Locate the cell with the specified text and output its (X, Y) center coordinate. 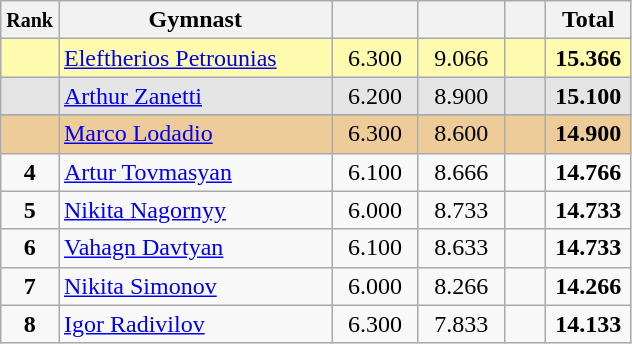
7.833 (461, 324)
15.100 (588, 96)
Nikita Simonov (195, 286)
Total (588, 20)
8 (30, 324)
Igor Radivilov (195, 324)
6.200 (375, 96)
8.733 (461, 210)
8.600 (461, 134)
8.900 (461, 96)
7 (30, 286)
8.666 (461, 172)
5 (30, 210)
9.066 (461, 58)
6 (30, 248)
14.266 (588, 286)
4 (30, 172)
Nikita Nagornyy (195, 210)
Marco Lodadio (195, 134)
Arthur Zanetti (195, 96)
15.366 (588, 58)
Eleftherios Petrounias (195, 58)
8.633 (461, 248)
Rank (30, 20)
Gymnast (195, 20)
14.900 (588, 134)
Artur Tovmasyan (195, 172)
Vahagn Davtyan (195, 248)
8.266 (461, 286)
14.766 (588, 172)
14.133 (588, 324)
